Scan for the cell matching the given text and deliver its [X, Y] coordinate at center. 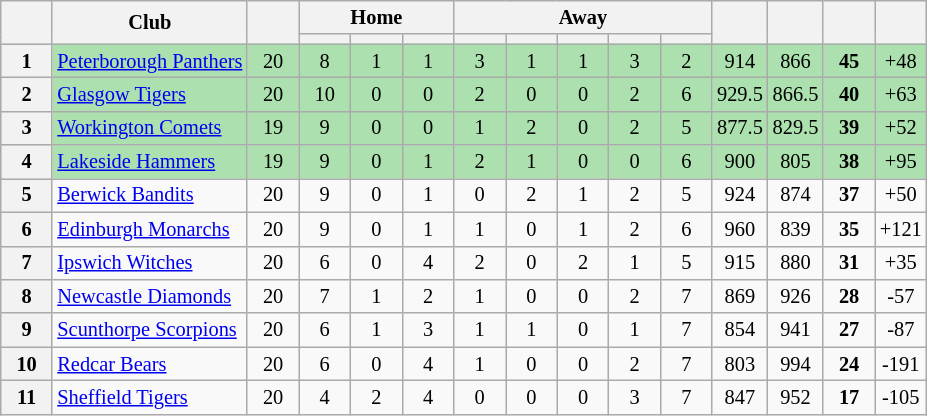
17 [849, 397]
28 [849, 296]
35 [849, 229]
Club [150, 22]
39 [849, 128]
Peterborough Panthers [150, 61]
11 [27, 397]
+48 [901, 61]
+63 [901, 94]
-105 [901, 397]
31 [849, 263]
Away [583, 17]
994 [796, 364]
+52 [901, 128]
877.5 [740, 128]
866 [796, 61]
869 [740, 296]
854 [740, 330]
839 [796, 229]
900 [740, 162]
-191 [901, 364]
+50 [901, 195]
38 [849, 162]
+121 [901, 229]
Scunthorpe Scorpions [150, 330]
+95 [901, 162]
Sheffield Tigers [150, 397]
880 [796, 263]
27 [849, 330]
Glasgow Tigers [150, 94]
Berwick Bandits [150, 195]
866.5 [796, 94]
Home [376, 17]
952 [796, 397]
Newcastle Diamonds [150, 296]
926 [796, 296]
941 [796, 330]
929.5 [740, 94]
Lakeside Hammers [150, 162]
874 [796, 195]
-87 [901, 330]
924 [740, 195]
45 [849, 61]
805 [796, 162]
Workington Comets [150, 128]
40 [849, 94]
-57 [901, 296]
+35 [901, 263]
915 [740, 263]
24 [849, 364]
847 [740, 397]
Redcar Bears [150, 364]
803 [740, 364]
Edinburgh Monarchs [150, 229]
829.5 [796, 128]
Ipswich Witches [150, 263]
37 [849, 195]
914 [740, 61]
960 [740, 229]
